Determine the [x, y] coordinate at the center of the cell enclosing the given text.  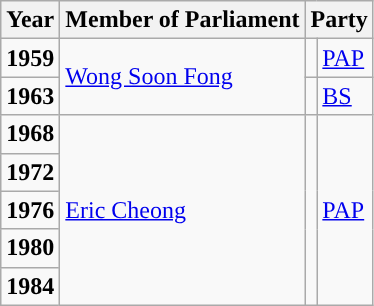
Wong Soon Fong [182, 77]
1968 [30, 134]
1959 [30, 58]
Party [339, 20]
Year [30, 20]
1980 [30, 248]
1976 [30, 210]
BS [346, 96]
Member of Parliament [182, 20]
1972 [30, 172]
1984 [30, 286]
1963 [30, 96]
Eric Cheong [182, 210]
